Determine the (X, Y) coordinate at the center of the cell enclosing the given text.  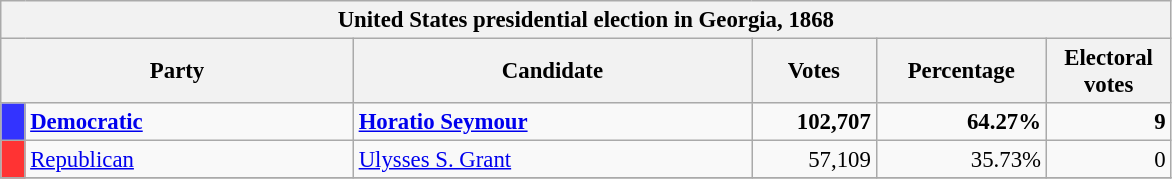
0 (1108, 160)
Candidate (552, 72)
Ulysses S. Grant (552, 160)
Electoral votes (1108, 72)
Percentage (961, 72)
102,707 (814, 122)
Votes (814, 72)
Republican (189, 160)
35.73% (961, 160)
9 (1108, 122)
64.27% (961, 122)
Horatio Seymour (552, 122)
Democratic (189, 122)
57,109 (814, 160)
Party (178, 72)
United States presidential election in Georgia, 1868 (586, 20)
